Search for the cell housing the specified text and yield its [X, Y] center coordinate. 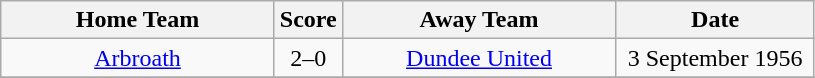
Home Team [138, 20]
Score [308, 20]
Dundee United [479, 58]
Away Team [479, 20]
Arbroath [138, 58]
Date [716, 20]
2–0 [308, 58]
3 September 1956 [716, 58]
